Capture the cell that displays the provided text and extract its (X, Y) central coordinate. 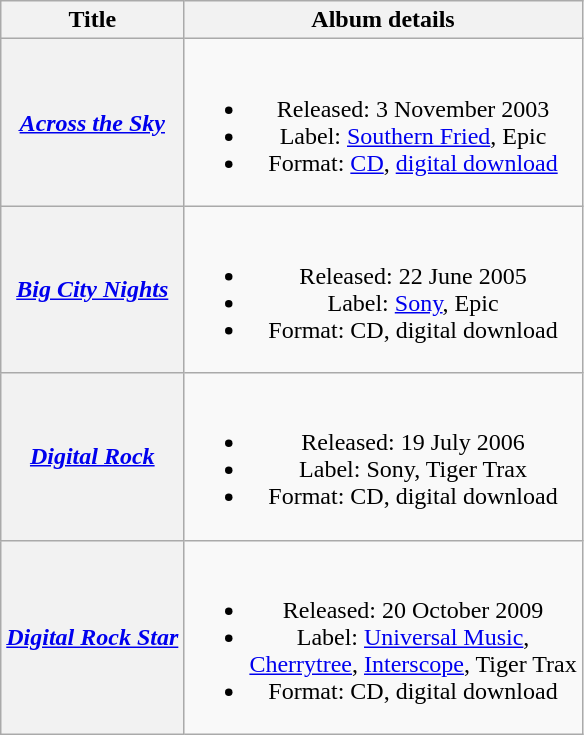
Released: 22 June 2005Label: Sony, EpicFormat: CD, digital download (383, 290)
Digital Rock Star (92, 637)
Across the Sky (92, 122)
Released: 3 November 2003Label: Southern Fried, EpicFormat: CD, digital download (383, 122)
Title (92, 20)
Big City Nights (92, 290)
Released: 20 October 2009Label: Universal Music, Cherrytree, Interscope, Tiger TraxFormat: CD, digital download (383, 637)
Album details (383, 20)
Released: 19 July 2006Label: Sony, Tiger TraxFormat: CD, digital download (383, 456)
Digital Rock (92, 456)
